Scan for the cell matching the given text and deliver its (x, y) coordinate at center. 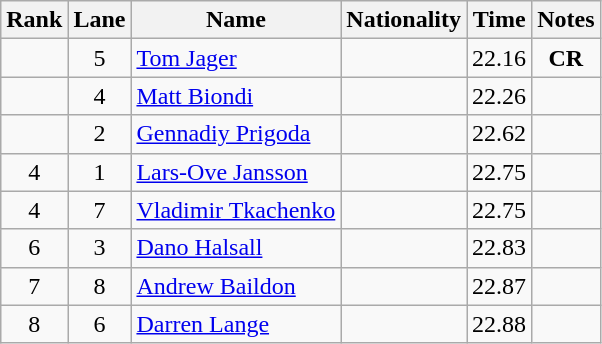
Vladimir Tkachenko (236, 210)
22.83 (500, 248)
22.87 (500, 286)
22.26 (500, 96)
CR (566, 58)
22.16 (500, 58)
Matt Biondi (236, 96)
Darren Lange (236, 324)
Andrew Baildon (236, 286)
Nationality (404, 20)
Lars-Ove Jansson (236, 172)
Time (500, 20)
Name (236, 20)
Dano Halsall (236, 248)
2 (100, 134)
22.62 (500, 134)
Lane (100, 20)
22.88 (500, 324)
Notes (566, 20)
3 (100, 248)
5 (100, 58)
Rank (34, 20)
1 (100, 172)
Gennadiy Prigoda (236, 134)
Tom Jager (236, 58)
